Detect which cell encompasses the target text, then output its [x, y] center coordinate. 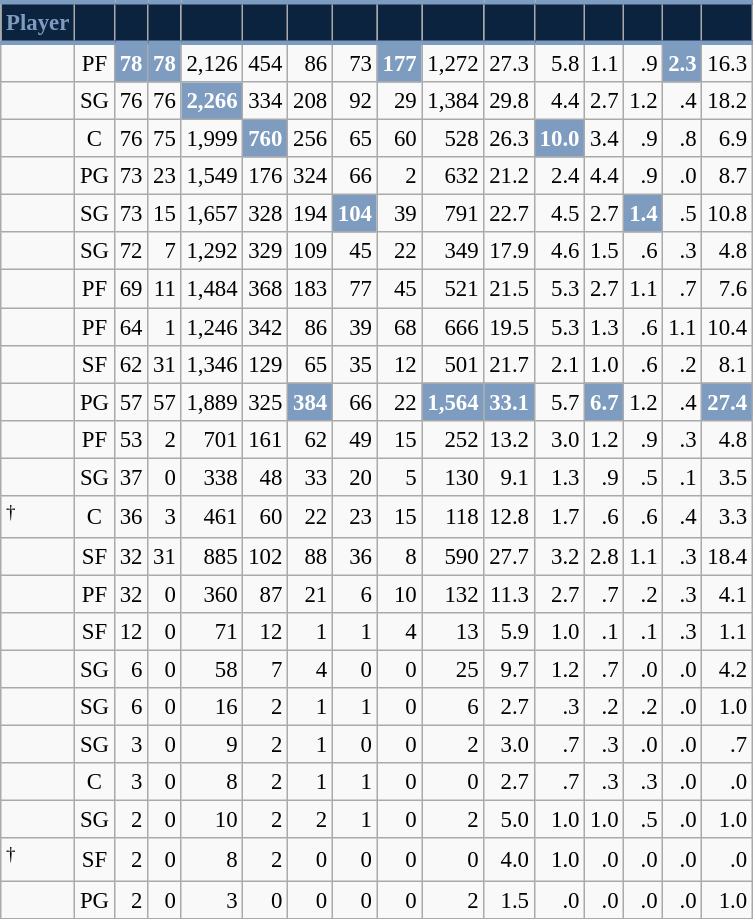
1,564 [453, 402]
77 [354, 289]
342 [266, 327]
1.7 [559, 517]
2.4 [559, 176]
92 [354, 101]
6.9 [727, 139]
132 [453, 594]
3.4 [604, 139]
11.3 [509, 594]
208 [310, 101]
102 [266, 557]
130 [453, 477]
2,126 [212, 62]
22.7 [509, 214]
18.2 [727, 101]
252 [453, 439]
760 [266, 139]
Player [38, 22]
521 [453, 289]
8.7 [727, 176]
5 [400, 477]
1,657 [212, 214]
72 [130, 251]
360 [212, 594]
27.4 [727, 402]
1,246 [212, 327]
13.2 [509, 439]
1,384 [453, 101]
5.7 [559, 402]
1,346 [212, 364]
118 [453, 517]
4.6 [559, 251]
349 [453, 251]
1.4 [644, 214]
3.2 [559, 557]
791 [453, 214]
21.5 [509, 289]
16.3 [727, 62]
324 [310, 176]
69 [130, 289]
4.1 [727, 594]
338 [212, 477]
21.2 [509, 176]
5.0 [509, 820]
25 [453, 670]
10.8 [727, 214]
35 [354, 364]
9.1 [509, 477]
701 [212, 439]
1,999 [212, 139]
2,266 [212, 101]
1,889 [212, 402]
129 [266, 364]
4.0 [509, 860]
64 [130, 327]
88 [310, 557]
1,272 [453, 62]
334 [266, 101]
33 [310, 477]
21 [310, 594]
29 [400, 101]
87 [266, 594]
26.3 [509, 139]
4.5 [559, 214]
17.9 [509, 251]
7.6 [727, 289]
75 [164, 139]
666 [453, 327]
3.5 [727, 477]
4.2 [727, 670]
2.1 [559, 364]
9.7 [509, 670]
328 [266, 214]
501 [453, 364]
632 [453, 176]
16 [212, 707]
8.1 [727, 364]
27.7 [509, 557]
10.4 [727, 327]
20 [354, 477]
29.8 [509, 101]
1,292 [212, 251]
384 [310, 402]
27.3 [509, 62]
19.5 [509, 327]
37 [130, 477]
5.9 [509, 632]
590 [453, 557]
53 [130, 439]
176 [266, 176]
1,484 [212, 289]
12.8 [509, 517]
1,549 [212, 176]
454 [266, 62]
461 [212, 517]
161 [266, 439]
68 [400, 327]
177 [400, 62]
11 [164, 289]
6.7 [604, 402]
48 [266, 477]
58 [212, 670]
71 [212, 632]
9 [212, 745]
18.4 [727, 557]
2.3 [682, 62]
109 [310, 251]
885 [212, 557]
104 [354, 214]
10.0 [559, 139]
3.3 [727, 517]
2.8 [604, 557]
368 [266, 289]
194 [310, 214]
13 [453, 632]
329 [266, 251]
21.7 [509, 364]
528 [453, 139]
33.1 [509, 402]
183 [310, 289]
325 [266, 402]
256 [310, 139]
.8 [682, 139]
5.8 [559, 62]
49 [354, 439]
